Extract the (x, y) coordinate from the center of the cell holding the provided text.  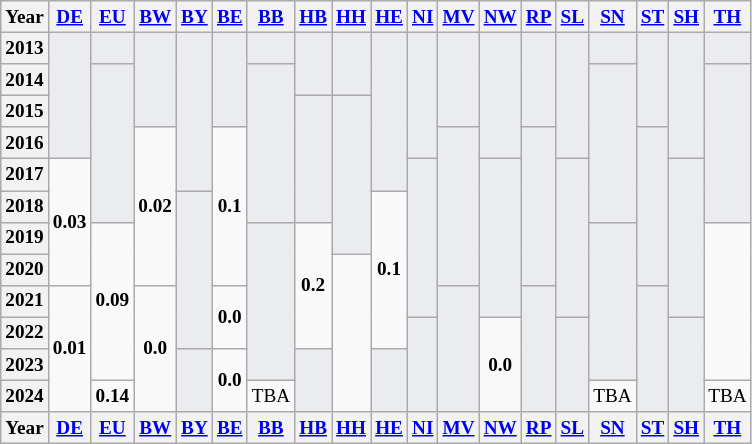
0.03 (70, 222)
2014 (25, 80)
2015 (25, 111)
0.02 (156, 206)
0.14 (112, 396)
0.2 (314, 286)
2024 (25, 396)
2022 (25, 333)
2017 (25, 175)
2020 (25, 270)
2016 (25, 143)
2021 (25, 301)
0.09 (112, 301)
2018 (25, 206)
0.01 (70, 348)
2023 (25, 365)
2013 (25, 48)
2019 (25, 238)
